Identify which cell holds the provided text, then report its [x, y] central coordinate. 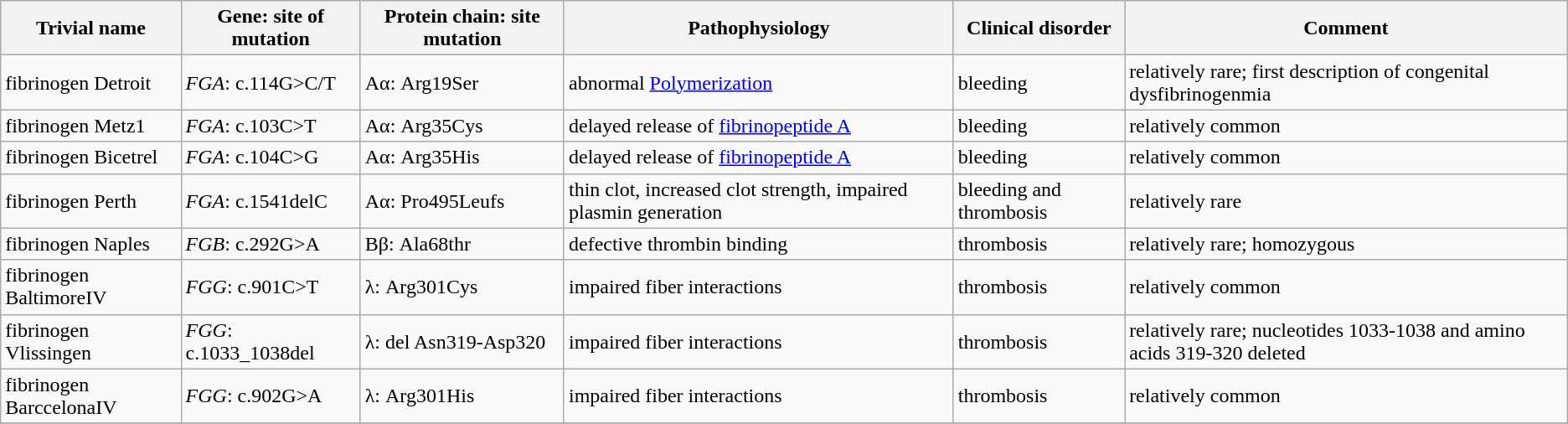
relatively rare; nucleotides 1033-1038 and amino acids 319-320 deleted [1347, 342]
Clinical disorder [1039, 28]
fibrinogen Naples [90, 244]
FGA: c.103C>T [271, 126]
Aα: Pro495Leufs [462, 201]
fibrinogen Detroit [90, 82]
Aα: Arg35His [462, 158]
bleeding and thrombosis [1039, 201]
FGG: c.902G>A [271, 396]
FGG: c.1033_1038del [271, 342]
Protein chain: site mutation [462, 28]
fibrinogen Perth [90, 201]
relatively rare; first description of congenital dysfibrinogenmia [1347, 82]
relatively rare; homozygous [1347, 244]
Pathophysiology [759, 28]
defective thrombin binding [759, 244]
Bβ: Ala68thr [462, 244]
λ: del Asn319-Asp320 [462, 342]
Aα: Arg19Ser [462, 82]
relatively rare [1347, 201]
FGB: c.292G>A [271, 244]
thin clot, increased clot strength, impaired plasmin generation [759, 201]
Gene: site of mutation [271, 28]
abnormal Polymerization [759, 82]
fibrinogen BarccelonaIV [90, 396]
Trivial name [90, 28]
fibrinogen Bicetrel [90, 158]
Comment [1347, 28]
FGA: c.114G>C/T [271, 82]
fibrinogen BaltimoreIV [90, 287]
λ: Arg301His [462, 396]
FGG: c.901C>T [271, 287]
FGA: c.1541delC [271, 201]
Aα: Arg35Cys [462, 126]
fibrinogen Vlissingen [90, 342]
FGA: c.104C>G [271, 158]
λ: Arg301Cys [462, 287]
fibrinogen Metz1 [90, 126]
